Scan for the cell matching the given text and deliver its (X, Y) coordinate at center. 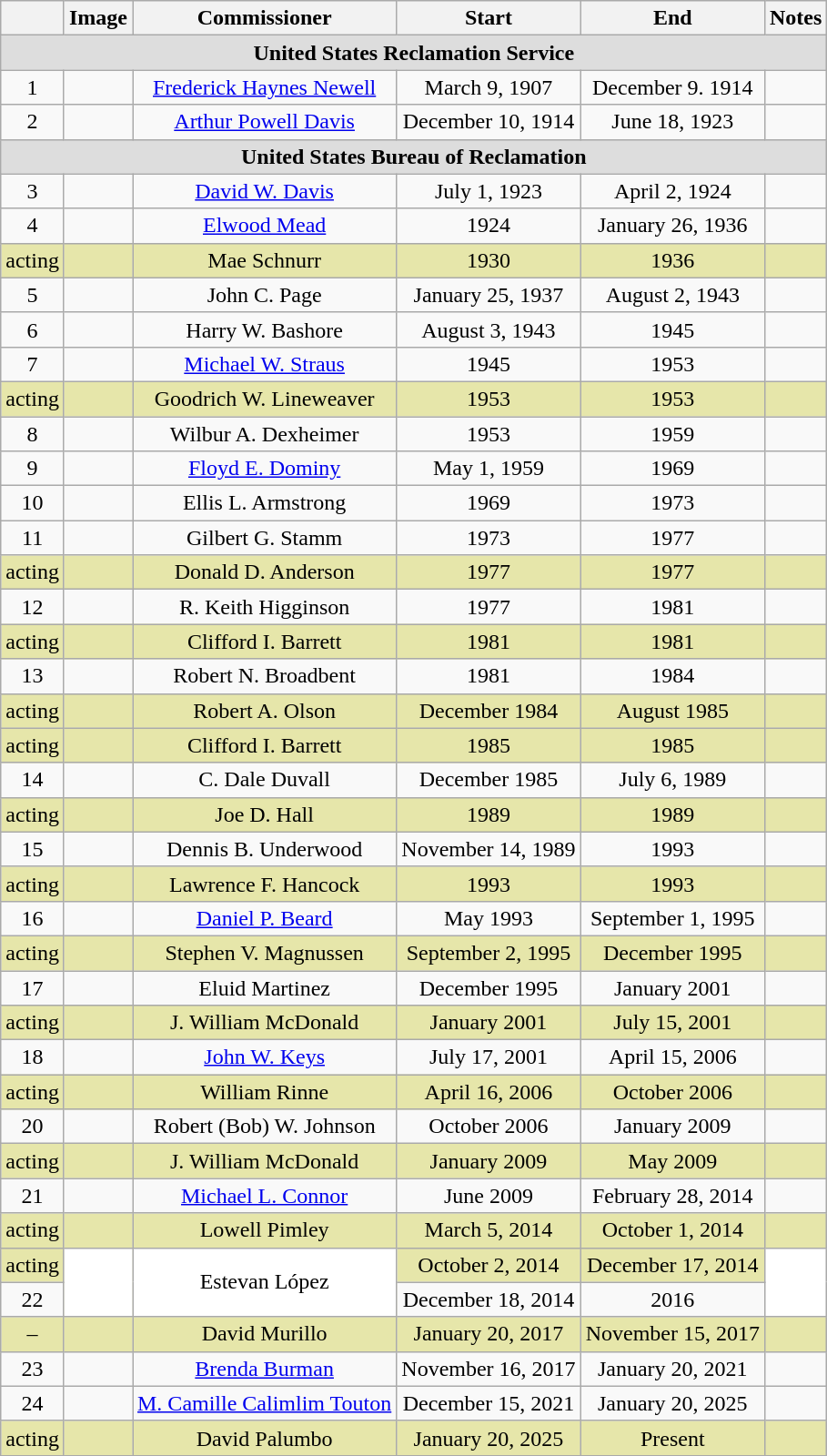
November 16, 2017 (489, 1369)
June 2009 (489, 1196)
22 (33, 1299)
Daniel P. Beard (265, 918)
17 (33, 987)
Ellis L. Armstrong (265, 503)
Arthur Powell Davis (265, 122)
John W. Keys (265, 1057)
14 (33, 780)
9 (33, 469)
Harry W. Bashore (265, 329)
May 2009 (672, 1161)
Stephen V. Magnussen (265, 953)
– (33, 1334)
December 1984 (489, 711)
Frederick Haynes Newell (265, 87)
December 10, 1914 (489, 122)
4 (33, 226)
December 9. 1914 (672, 87)
1936 (672, 260)
16 (33, 918)
1924 (489, 226)
Wilbur A. Dexheimer (265, 434)
21 (33, 1196)
February 28, 2014 (672, 1196)
David W. Davis (265, 191)
End (672, 18)
1984 (672, 676)
October 2, 2014 (489, 1265)
January 20, 2021 (672, 1369)
1930 (489, 260)
Elwood Mead (265, 226)
April 2, 1924 (672, 191)
5 (33, 295)
Goodrich W. Lineweaver (265, 399)
Estevan López (265, 1282)
January 26, 1936 (672, 226)
Present (672, 1438)
September 2, 1995 (489, 953)
Mae Schnurr (265, 260)
April 16, 2006 (489, 1092)
20 (33, 1127)
Notes (795, 18)
8 (33, 434)
May 1, 1959 (489, 469)
Brenda Burman (265, 1369)
Eluid Martinez (265, 987)
11 (33, 538)
Michael W. Straus (265, 364)
10 (33, 503)
7 (33, 364)
6 (33, 329)
Robert A. Olson (265, 711)
June 18, 1923 (672, 122)
November 14, 1989 (489, 849)
United States Reclamation Service (414, 53)
Lowell Pimley (265, 1230)
December 1985 (489, 780)
July 6, 1989 (672, 780)
David Murillo (265, 1334)
United States Bureau of Reclamation (414, 157)
Robert (Bob) W. Johnson (265, 1127)
Lawrence F. Hancock (265, 884)
April 15, 2006 (672, 1057)
September 1, 1995 (672, 918)
24 (33, 1403)
December 15, 2021 (489, 1403)
Michael L. Connor (265, 1196)
July 15, 2001 (672, 1023)
2016 (672, 1299)
Commissioner (265, 18)
12 (33, 607)
May 1993 (489, 918)
July 17, 2001 (489, 1057)
March 5, 2014 (489, 1230)
Start (489, 18)
August 3, 1943 (489, 329)
December 17, 2014 (672, 1265)
13 (33, 676)
Image (98, 18)
C. Dale Duvall (265, 780)
Dennis B. Underwood (265, 849)
M. Camille Calimlim Touton (265, 1403)
1959 (672, 434)
Floyd E. Dominy (265, 469)
November 15, 2017 (672, 1334)
23 (33, 1369)
18 (33, 1057)
John C. Page (265, 295)
3 (33, 191)
Joe D. Hall (265, 814)
January 20, 2017 (489, 1334)
Robert N. Broadbent (265, 676)
August 2, 1943 (672, 295)
15 (33, 849)
William Rinne (265, 1092)
R. Keith Higginson (265, 607)
December 18, 2014 (489, 1299)
Gilbert G. Stamm (265, 538)
Donald D. Anderson (265, 572)
2 (33, 122)
March 9, 1907 (489, 87)
1 (33, 87)
July 1, 1923 (489, 191)
October 1, 2014 (672, 1230)
David Palumbo (265, 1438)
January 25, 1937 (489, 295)
August 1985 (672, 711)
